Search for the cell housing the specified text and yield its (x, y) center coordinate. 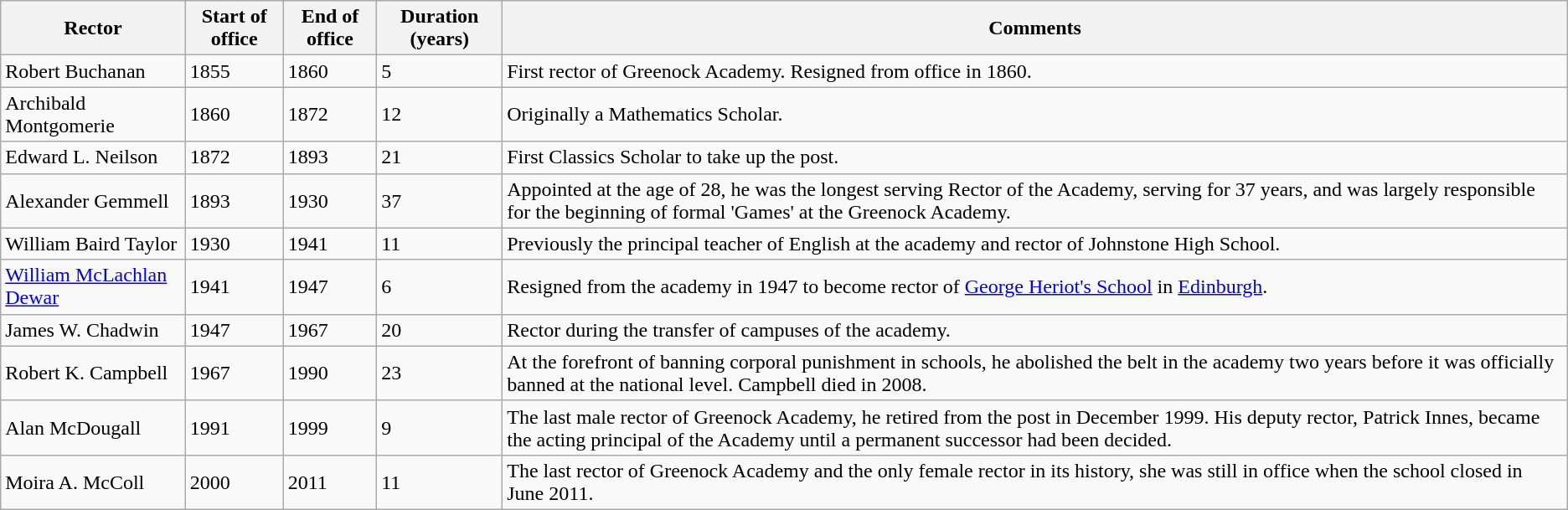
Alexander Gemmell (93, 201)
William Baird Taylor (93, 244)
Resigned from the academy in 1947 to become rector of George Heriot's School in Edinburgh. (1035, 286)
2011 (330, 482)
6 (440, 286)
Rector (93, 28)
Originally a Mathematics Scholar. (1035, 114)
20 (440, 330)
Duration (years) (440, 28)
37 (440, 201)
1991 (235, 427)
Moira A. McColl (93, 482)
End of office (330, 28)
William McLachlan Dewar (93, 286)
Edward L. Neilson (93, 157)
Start of office (235, 28)
1999 (330, 427)
1990 (330, 373)
Archibald Montgomerie (93, 114)
The last rector of Greenock Academy and the only female rector in its history, she was still in office when the school closed in June 2011. (1035, 482)
2000 (235, 482)
Rector during the transfer of campuses of the academy. (1035, 330)
5 (440, 71)
Comments (1035, 28)
First rector of Greenock Academy. Resigned from office in 1860. (1035, 71)
Robert K. Campbell (93, 373)
Alan McDougall (93, 427)
21 (440, 157)
James W. Chadwin (93, 330)
9 (440, 427)
12 (440, 114)
23 (440, 373)
Robert Buchanan (93, 71)
1855 (235, 71)
First Classics Scholar to take up the post. (1035, 157)
Previously the principal teacher of English at the academy and rector of Johnstone High School. (1035, 244)
